Return (X, Y) of the center of cell containing provided text 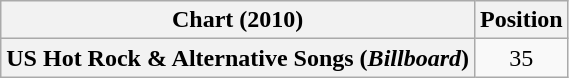
Position (521, 20)
US Hot Rock & Alternative Songs (Billboard) (238, 58)
Chart (2010) (238, 20)
35 (521, 58)
